Extract the [x, y] coordinate from the center of the cell holding the provided text.  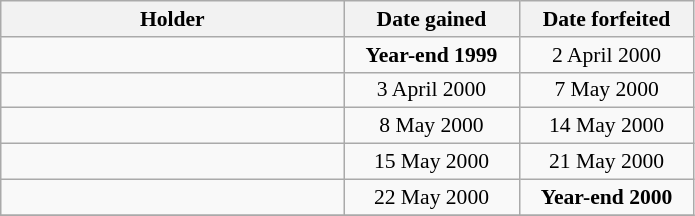
Year-end 1999 [432, 55]
21 May 2000 [606, 162]
22 May 2000 [432, 197]
2 April 2000 [606, 55]
14 May 2000 [606, 126]
15 May 2000 [432, 162]
3 April 2000 [432, 90]
7 May 2000 [606, 90]
Year-end 2000 [606, 197]
8 May 2000 [432, 126]
Date forfeited [606, 19]
Holder [172, 19]
Date gained [432, 19]
